Extract the (X, Y) coordinate from the center of the cell holding the provided text.  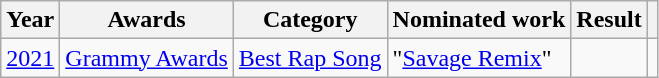
Grammy Awards (147, 58)
Year (30, 20)
Best Rap Song (310, 58)
Category (310, 20)
Result (609, 20)
"Savage Remix" (479, 58)
2021 (30, 58)
Awards (147, 20)
Nominated work (479, 20)
